Return the [x, y] coordinate for the center point of the cell that contains the specified text.  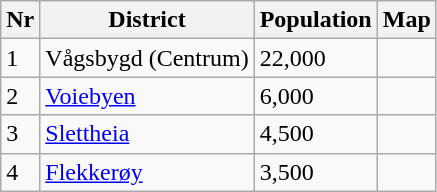
6,000 [316, 96]
4,500 [316, 134]
1 [20, 58]
Slettheia [147, 134]
4 [20, 172]
22,000 [316, 58]
Vågsbygd (Centrum) [147, 58]
3,500 [316, 172]
Flekkerøy [147, 172]
Population [316, 20]
Voiebyen [147, 96]
3 [20, 134]
District [147, 20]
Map [406, 20]
2 [20, 96]
Nr [20, 20]
